Extract the [x, y] coordinate from the center of the cell holding the provided text.  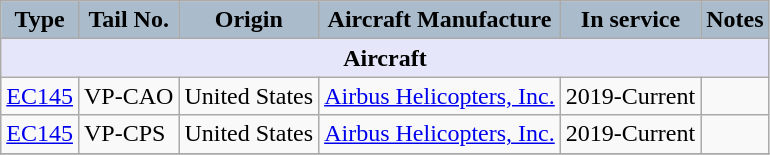
VP-CAO [128, 96]
Tail No. [128, 20]
Aircraft [385, 58]
VP-CPS [128, 134]
Type [40, 20]
Aircraft Manufacture [440, 20]
Origin [249, 20]
In service [630, 20]
Notes [735, 20]
